Find where the given text appears and provide that cell's center as [x, y] coordinate. 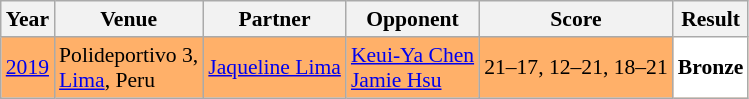
Polideportivo 3,Lima, Peru [128, 68]
Result [711, 19]
Keui-Ya Chen Jamie Hsu [412, 68]
Venue [128, 19]
Partner [274, 19]
Score [576, 19]
2019 [28, 68]
Year [28, 19]
21–17, 12–21, 18–21 [576, 68]
Bronze [711, 68]
Opponent [412, 19]
Jaqueline Lima [274, 68]
